For the text-containing cell, return its midpoint in [X, Y] coordinate format. 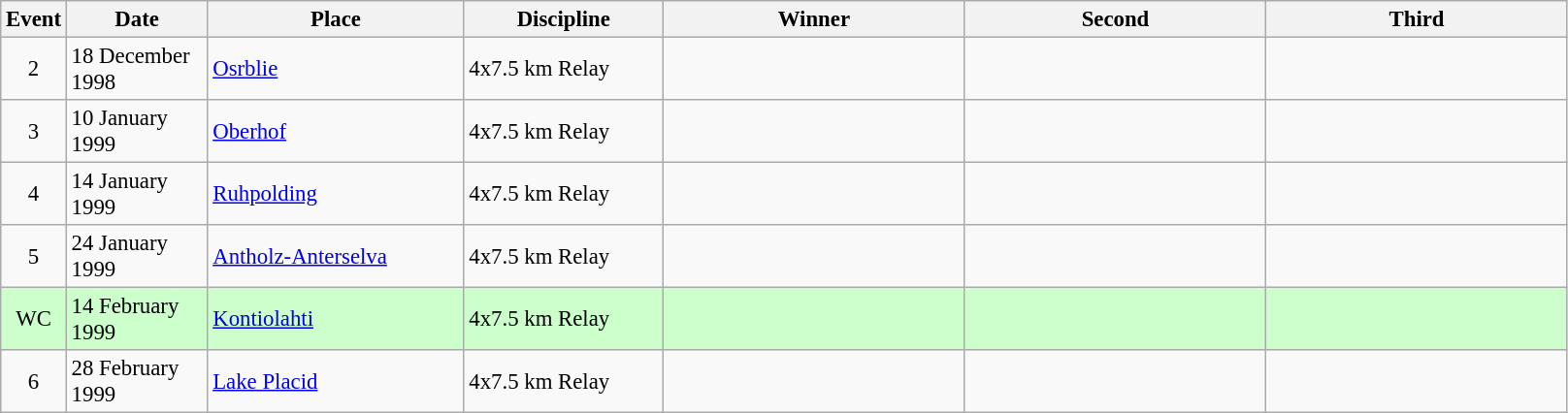
Second [1116, 19]
Kontiolahti [336, 320]
Third [1417, 19]
Date [137, 19]
18 December 1998 [137, 70]
Antholz-Anterselva [336, 256]
14 February 1999 [137, 320]
24 January 1999 [137, 256]
Event [34, 19]
4 [34, 194]
WC [34, 320]
Osrblie [336, 70]
Winner [815, 19]
2 [34, 70]
Ruhpolding [336, 194]
14 January 1999 [137, 194]
10 January 1999 [137, 132]
5 [34, 256]
3 [34, 132]
Oberhof [336, 132]
Discipline [564, 19]
Place [336, 19]
